For the text-containing cell, return its midpoint in [x, y] coordinate format. 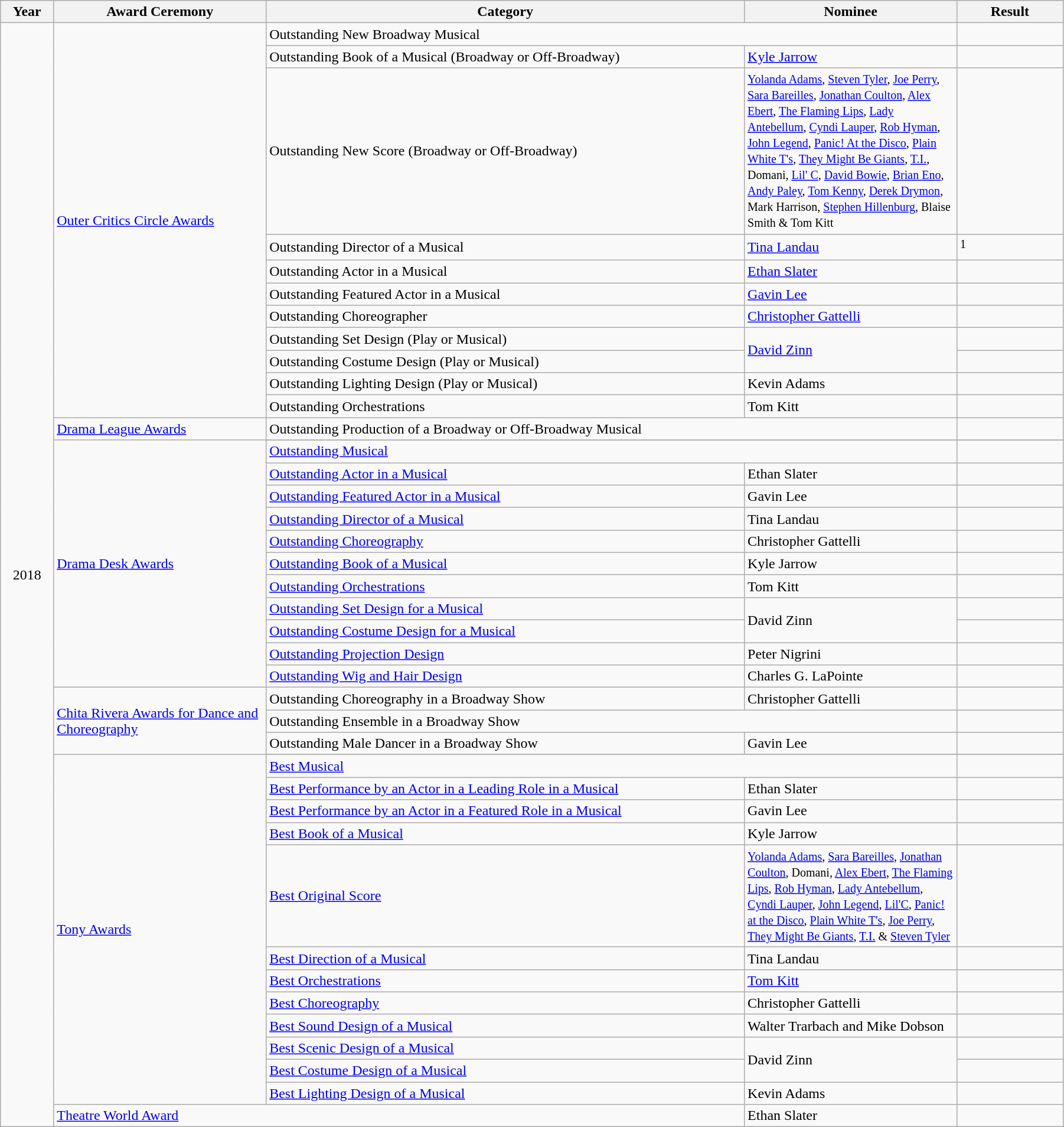
Best Direction of a Musical [505, 958]
Outstanding Projection Design [505, 654]
1 [1010, 247]
Best Sound Design of a Musical [505, 1025]
Award Ceremony [160, 12]
Drama Desk Awards [160, 563]
Best Costume Design of a Musical [505, 1071]
Charles G. LaPointe [851, 676]
Best Performance by an Actor in a Featured Role in a Musical [505, 811]
Best Lighting Design of a Musical [505, 1093]
Outstanding Ensemble in a Broadway Show [612, 721]
Nominee [851, 12]
Peter Nigrini [851, 654]
Outstanding Costume Design for a Musical [505, 631]
Category [505, 12]
Best Musical [612, 766]
Best Scenic Design of a Musical [505, 1048]
Result [1010, 12]
Walter Trarbach and Mike Dobson [851, 1025]
Best Book of a Musical [505, 833]
2018 [27, 575]
Outstanding Lighting Design (Play or Musical) [505, 384]
Outstanding Choreography [505, 541]
Outstanding Set Design (Play or Musical) [505, 339]
Outstanding Book of a Musical (Broadway or Off-Broadway) [505, 57]
Outstanding New Score (Broadway or Off-Broadway) [505, 151]
Chita Rivera Awards for Dance and Choreography [160, 721]
Outstanding Production of a Broadway or Off-Broadway Musical [612, 429]
Theatre World Award [399, 1116]
Outstanding Wig and Hair Design [505, 676]
Tony Awards [160, 930]
Outstanding Musical [612, 451]
Best Choreography [505, 1003]
Drama League Awards [160, 429]
Year [27, 12]
Outstanding Choreography in a Broadway Show [505, 699]
Outstanding Costume Design (Play or Musical) [505, 361]
Outer Critics Circle Awards [160, 220]
Best Performance by an Actor in a Leading Role in a Musical [505, 789]
Best Orchestrations [505, 981]
Outstanding New Broadway Musical [612, 34]
Outstanding Choreographer [505, 317]
Outstanding Book of a Musical [505, 563]
Outstanding Male Dancer in a Broadway Show [505, 744]
Outstanding Set Design for a Musical [505, 608]
Best Original Score [505, 895]
